Pinpoint the cell where the given text exists, returning its [X, Y] midpoint coordinate. 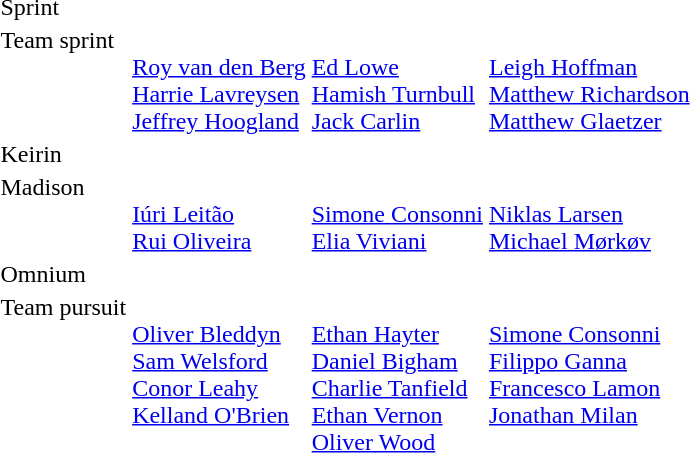
Roy van den BergHarrie LavreysenJeffrey Hoogland [220, 80]
Ed LoweHamish TurnbullJack Carlin [397, 80]
Iúri LeitãoRui Oliveira [220, 214]
Simone ConsonniElia Viviani [397, 214]
